Extract the [x, y] coordinate from the center of the cell holding the provided text.  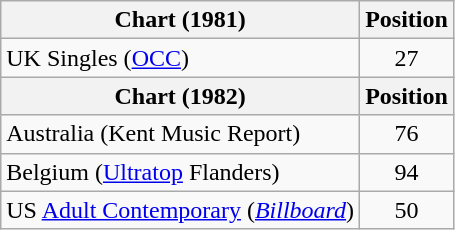
UK Singles (OCC) [180, 58]
Chart (1982) [180, 96]
US Adult Contemporary (Billboard) [180, 210]
94 [407, 172]
50 [407, 210]
Belgium (Ultratop Flanders) [180, 172]
76 [407, 134]
Australia (Kent Music Report) [180, 134]
27 [407, 58]
Chart (1981) [180, 20]
